Find where the given text appears and provide that cell's center as [X, Y] coordinate. 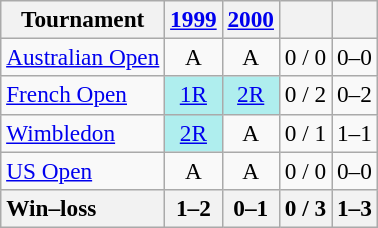
0–2 [355, 95]
0 / 2 [305, 95]
French Open [83, 95]
2000 [250, 19]
Tournament [83, 19]
Wimbledon [83, 133]
0 / 1 [305, 133]
Win–loss [83, 208]
1–1 [355, 133]
1999 [194, 19]
1R [194, 95]
US Open [83, 170]
1–2 [194, 208]
0 / 3 [305, 208]
1–3 [355, 208]
Australian Open [83, 57]
0–1 [250, 208]
